Find where the given text appears and provide that cell's center as (X, Y) coordinate. 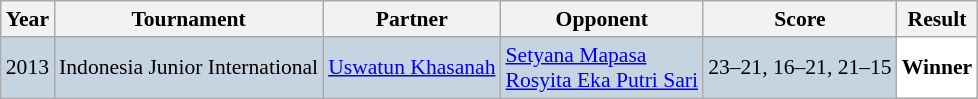
2013 (28, 68)
Winner (938, 68)
Year (28, 19)
Opponent (602, 19)
Setyana Mapasa Rosyita Eka Putri Sari (602, 68)
23–21, 16–21, 21–15 (800, 68)
Score (800, 19)
Indonesia Junior International (188, 68)
Tournament (188, 19)
Partner (412, 19)
Uswatun Khasanah (412, 68)
Result (938, 19)
